For the text-containing cell, return its midpoint in [x, y] coordinate format. 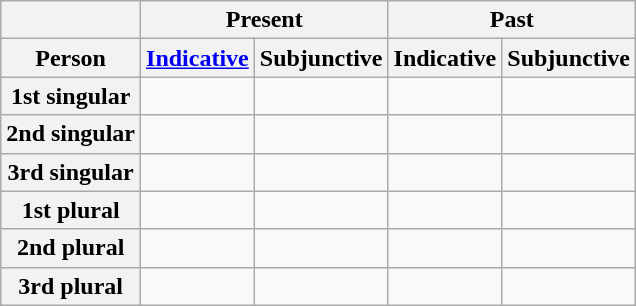
1st plural [71, 210]
2nd plural [71, 248]
Past [512, 20]
2nd singular [71, 134]
3rd plural [71, 286]
3rd singular [71, 172]
1st singular [71, 96]
Person [71, 58]
Present [265, 20]
